Return (x, y) of the center of cell containing provided text 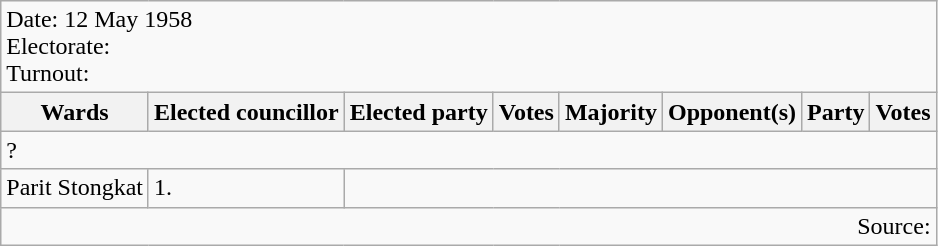
Elected councillor (246, 112)
Opponent(s) (732, 112)
Party (836, 112)
Parit Stongkat (75, 188)
Elected party (418, 112)
Wards (75, 112)
Majority (610, 112)
Source: (468, 226)
Date: 12 May 1958Electorate: Turnout: (468, 47)
? (468, 150)
1. (246, 188)
